Provide the (x, y) coordinate of the cell's center where the given text is located.  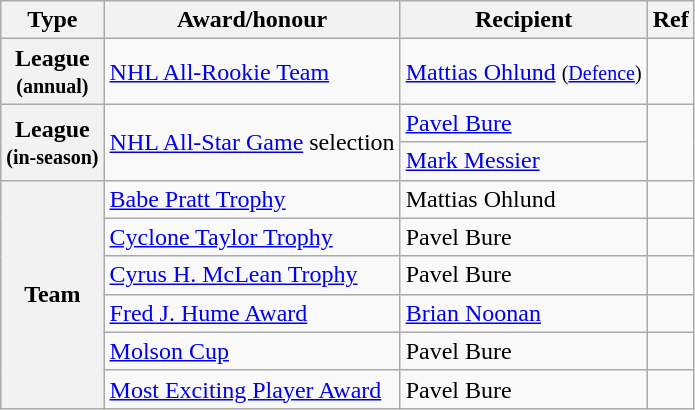
Molson Cup (252, 351)
Award/honour (252, 20)
NHL All-Star Game selection (252, 142)
Babe Pratt Trophy (252, 199)
League(in-season) (52, 142)
Cyrus H. McLean Trophy (252, 275)
Team (52, 294)
NHL All-Rookie Team (252, 72)
Cyclone Taylor Trophy (252, 237)
Mattias Ohlund (524, 199)
Brian Noonan (524, 313)
Fred J. Hume Award (252, 313)
Most Exciting Player Award (252, 389)
Type (52, 20)
Mark Messier (524, 161)
Recipient (524, 20)
Ref (670, 20)
Mattias Ohlund (Defence) (524, 72)
League(annual) (52, 72)
